Provide the [X, Y] coordinate of the cell's center where the given text is located.  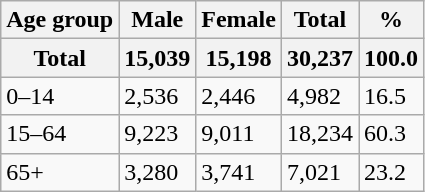
9,223 [158, 134]
15,039 [158, 58]
15–64 [60, 134]
2,536 [158, 96]
% [392, 20]
60.3 [392, 134]
9,011 [239, 134]
3,280 [158, 172]
3,741 [239, 172]
16.5 [392, 96]
4,982 [320, 96]
65+ [60, 172]
0–14 [60, 96]
Age group [60, 20]
Female [239, 20]
15,198 [239, 58]
30,237 [320, 58]
2,446 [239, 96]
18,234 [320, 134]
7,021 [320, 172]
23.2 [392, 172]
Male [158, 20]
100.0 [392, 58]
